Extract the [X, Y] coordinate from the center of the cell holding the provided text.  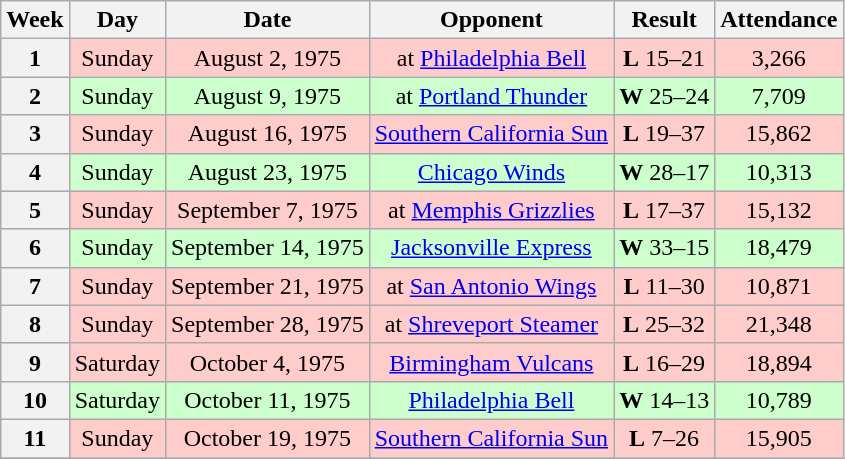
10 [35, 400]
Date [268, 20]
4 [35, 172]
5 [35, 210]
at Shreveport Steamer [491, 324]
10,871 [779, 286]
October 4, 1975 [268, 362]
September 7, 1975 [268, 210]
Jacksonville Express [491, 248]
at Philadelphia Bell [491, 58]
September 14, 1975 [268, 248]
Philadelphia Bell [491, 400]
Opponent [491, 20]
L 16–29 [664, 362]
Day [117, 20]
W 25–24 [664, 96]
L 17–37 [664, 210]
September 21, 1975 [268, 286]
3,266 [779, 58]
Attendance [779, 20]
6 [35, 248]
W 14–13 [664, 400]
Birmingham Vulcans [491, 362]
October 19, 1975 [268, 438]
7 [35, 286]
August 16, 1975 [268, 134]
9 [35, 362]
11 [35, 438]
September 28, 1975 [268, 324]
10,789 [779, 400]
August 23, 1975 [268, 172]
15,862 [779, 134]
21,348 [779, 324]
18,479 [779, 248]
15,132 [779, 210]
15,905 [779, 438]
10,313 [779, 172]
Week [35, 20]
at San Antonio Wings [491, 286]
W 28–17 [664, 172]
Chicago Winds [491, 172]
L 15–21 [664, 58]
7,709 [779, 96]
L 7–26 [664, 438]
3 [35, 134]
L 11–30 [664, 286]
2 [35, 96]
8 [35, 324]
Result [664, 20]
W 33–15 [664, 248]
at Memphis Grizzlies [491, 210]
18,894 [779, 362]
August 2, 1975 [268, 58]
L 19–37 [664, 134]
at Portland Thunder [491, 96]
October 11, 1975 [268, 400]
L 25–32 [664, 324]
1 [35, 58]
August 9, 1975 [268, 96]
